For the text-containing cell, return its midpoint in (X, Y) coordinate format. 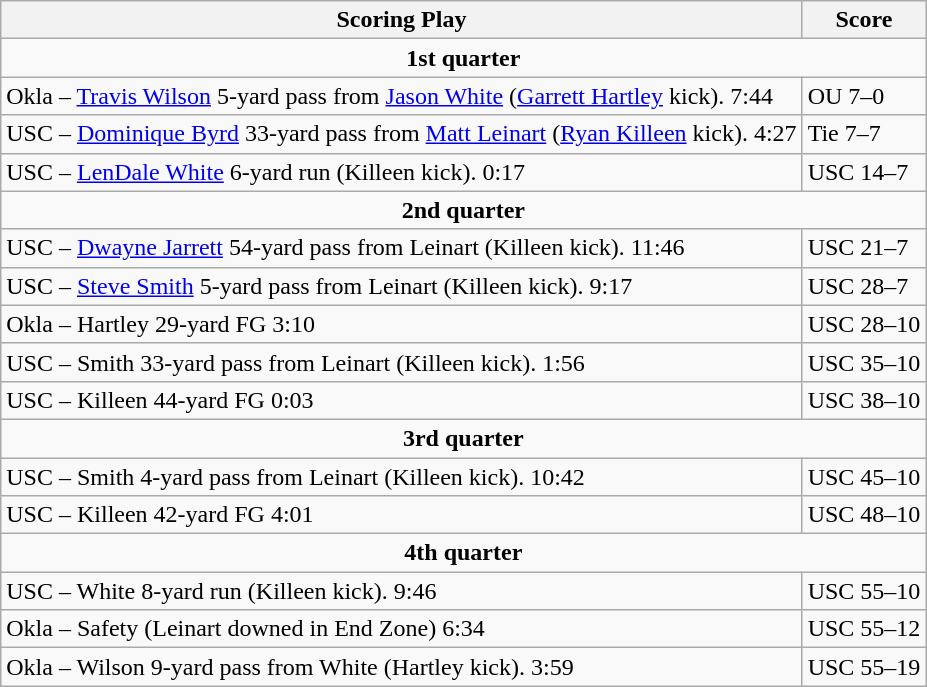
USC – Dominique Byrd 33-yard pass from Matt Leinart (Ryan Killeen kick). 4:27 (402, 134)
USC 21–7 (864, 248)
USC 35–10 (864, 362)
USC – Smith 4-yard pass from Leinart (Killeen kick). 10:42 (402, 477)
USC – Steve Smith 5-yard pass from Leinart (Killeen kick). 9:17 (402, 286)
USC – Smith 33-yard pass from Leinart (Killeen kick). 1:56 (402, 362)
USC – Killeen 44-yard FG 0:03 (402, 400)
USC 28–7 (864, 286)
OU 7–0 (864, 96)
USC – Dwayne Jarrett 54-yard pass from Leinart (Killeen kick). 11:46 (402, 248)
Scoring Play (402, 20)
Score (864, 20)
2nd quarter (464, 210)
USC 38–10 (864, 400)
USC 55–12 (864, 629)
USC 28–10 (864, 324)
USC 55–10 (864, 591)
3rd quarter (464, 438)
Okla – Hartley 29-yard FG 3:10 (402, 324)
1st quarter (464, 58)
USC 48–10 (864, 515)
Okla – Safety (Leinart downed in End Zone) 6:34 (402, 629)
4th quarter (464, 553)
USC – White 8-yard run (Killeen kick). 9:46 (402, 591)
USC – Killeen 42-yard FG 4:01 (402, 515)
Okla – Wilson 9-yard pass from White (Hartley kick). 3:59 (402, 667)
USC 55–19 (864, 667)
Tie 7–7 (864, 134)
USC 45–10 (864, 477)
Okla – Travis Wilson 5-yard pass from Jason White (Garrett Hartley kick). 7:44 (402, 96)
USC – LenDale White 6-yard run (Killeen kick). 0:17 (402, 172)
USC 14–7 (864, 172)
